Identify which cell holds the provided text, then report its [x, y] central coordinate. 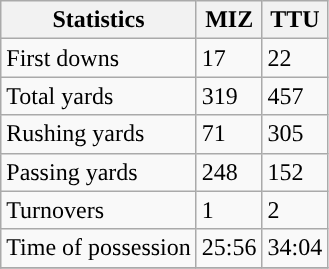
Total yards [99, 96]
Turnovers [99, 210]
Passing yards [99, 172]
152 [295, 172]
Rushing yards [99, 134]
MIZ [229, 20]
2 [295, 210]
Statistics [99, 20]
25:56 [229, 248]
457 [295, 96]
34:04 [295, 248]
319 [229, 96]
71 [229, 134]
248 [229, 172]
First downs [99, 58]
TTU [295, 20]
22 [295, 58]
17 [229, 58]
1 [229, 210]
305 [295, 134]
Time of possession [99, 248]
